Return [X, Y] of the center of cell containing provided text 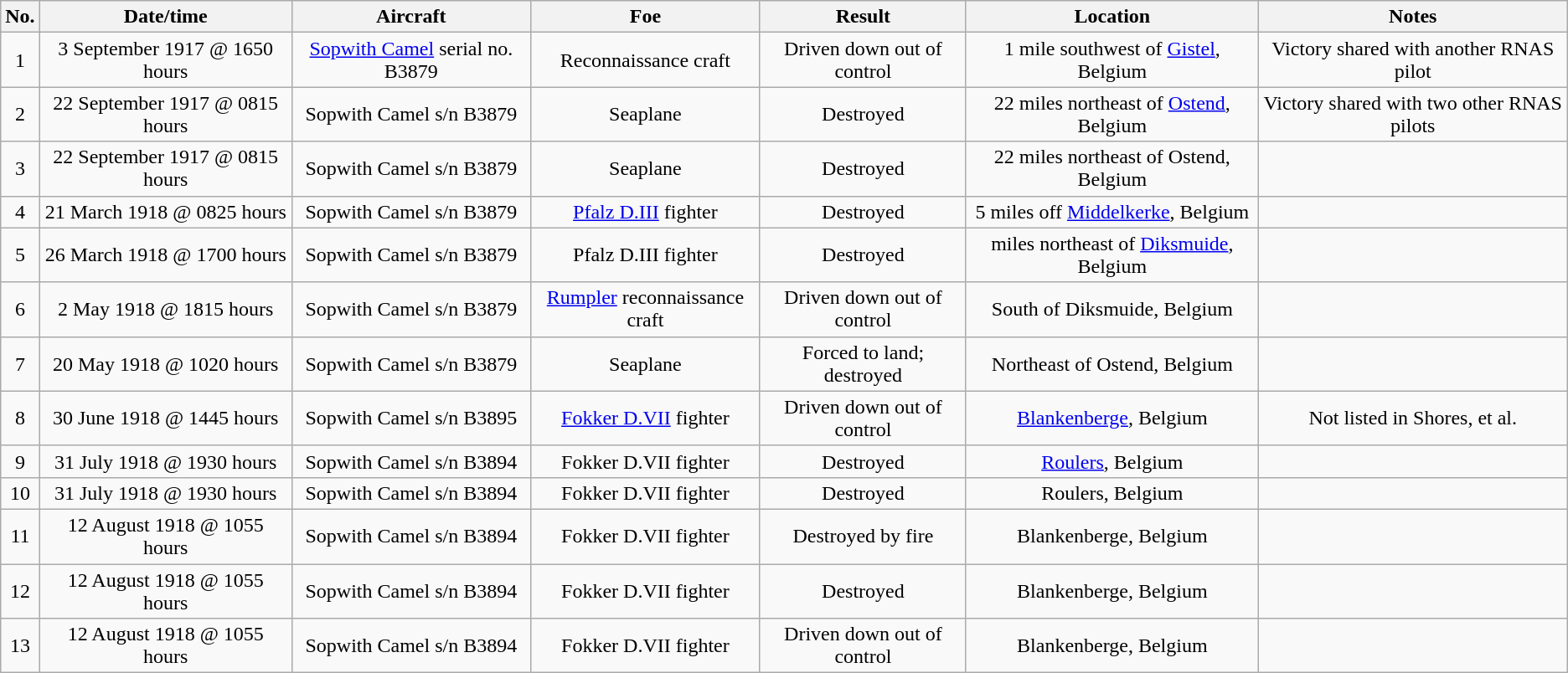
Sopwith Camel s/n B3895 [410, 419]
5 miles off Middelkerke, Belgium [1112, 212]
2 [20, 114]
Victory shared with two other RNAS pilots [1412, 114]
20 May 1918 @ 1020 hours [166, 363]
Rumpler reconnaissance craft [645, 310]
South of Diksmuide, Belgium [1112, 310]
3 September 1917 @ 1650 hours [166, 60]
5 [20, 254]
9 [20, 461]
13 [20, 646]
Aircraft [410, 17]
Foe [645, 17]
30 June 1918 @ 1445 hours [166, 419]
6 [20, 310]
Result [863, 17]
10 [20, 493]
Reconnaissance craft [645, 60]
Forced to land; destroyed [863, 363]
Not listed in Shores, et al. [1412, 419]
Victory shared with another RNAS pilot [1412, 60]
1 [20, 60]
miles northeast of Diksmuide, Belgium [1112, 254]
11 [20, 536]
2 May 1918 @ 1815 hours [166, 310]
12 [20, 591]
1 mile southwest of Gistel, Belgium [1112, 60]
7 [20, 363]
3 [20, 169]
Notes [1412, 17]
Location [1112, 17]
21 March 1918 @ 0825 hours [166, 212]
Northeast of Ostend, Belgium [1112, 363]
No. [20, 17]
Sopwith Camel serial no. B3879 [410, 60]
4 [20, 212]
Date/time [166, 17]
8 [20, 419]
Destroyed by fire [863, 536]
26 March 1918 @ 1700 hours [166, 254]
